For the text-containing cell, return its midpoint in (X, Y) coordinate format. 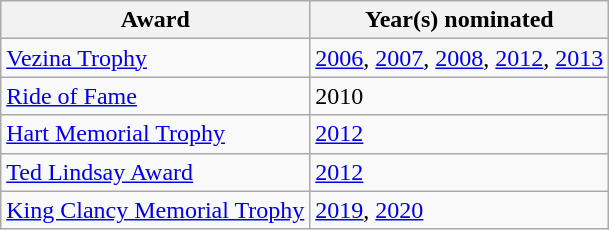
Year(s) nominated (460, 20)
Ride of Fame (156, 96)
2010 (460, 96)
Vezina Trophy (156, 58)
Hart Memorial Trophy (156, 134)
2019, 2020 (460, 210)
Ted Lindsay Award (156, 172)
2006, 2007, 2008, 2012, 2013 (460, 58)
Award (156, 20)
King Clancy Memorial Trophy (156, 210)
